Locate the cell with the specified text and output its (x, y) center coordinate. 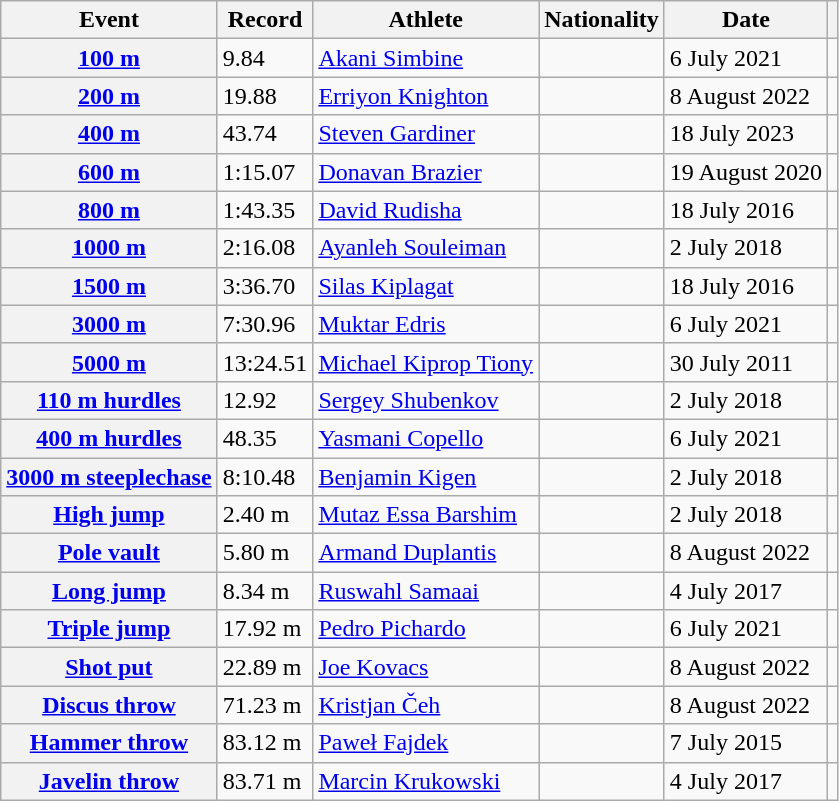
19 August 2020 (746, 172)
13:24.51 (265, 362)
8.34 m (265, 591)
18 July 2023 (746, 134)
3000 m (109, 324)
Paweł Fajdek (426, 743)
Record (265, 20)
1:43.35 (265, 210)
Erriyon Knighton (426, 96)
3:36.70 (265, 286)
17.92 m (265, 629)
110 m hurdles (109, 400)
Event (109, 20)
Joe Kovacs (426, 667)
1500 m (109, 286)
30 July 2011 (746, 362)
Silas Kiplagat (426, 286)
Kristjan Čeh (426, 705)
Nationality (602, 20)
1:15.07 (265, 172)
Shot put (109, 667)
1000 m (109, 248)
Muktar Edris (426, 324)
Akani Simbine (426, 58)
David Rudisha (426, 210)
7 July 2015 (746, 743)
83.12 m (265, 743)
19.88 (265, 96)
Pole vault (109, 553)
3000 m steeplechase (109, 477)
71.23 m (265, 705)
Hammer throw (109, 743)
Mutaz Essa Barshim (426, 515)
2.40 m (265, 515)
5000 m (109, 362)
43.74 (265, 134)
9.84 (265, 58)
Athlete (426, 20)
5.80 m (265, 553)
200 m (109, 96)
400 m hurdles (109, 438)
Ayanleh Souleiman (426, 248)
Marcin Krukowski (426, 781)
800 m (109, 210)
100 m (109, 58)
8:10.48 (265, 477)
2:16.08 (265, 248)
Pedro Pichardo (426, 629)
Javelin throw (109, 781)
High jump (109, 515)
22.89 m (265, 667)
48.35 (265, 438)
Discus throw (109, 705)
Benjamin Kigen (426, 477)
83.71 m (265, 781)
400 m (109, 134)
Date (746, 20)
Triple jump (109, 629)
Ruswahl Samaai (426, 591)
Donavan Brazier (426, 172)
Sergey Shubenkov (426, 400)
Armand Duplantis (426, 553)
12.92 (265, 400)
Yasmani Copello (426, 438)
Long jump (109, 591)
Michael Kiprop Tiony (426, 362)
7:30.96 (265, 324)
Steven Gardiner (426, 134)
600 m (109, 172)
